Capture the cell that displays the provided text and extract its [x, y] central coordinate. 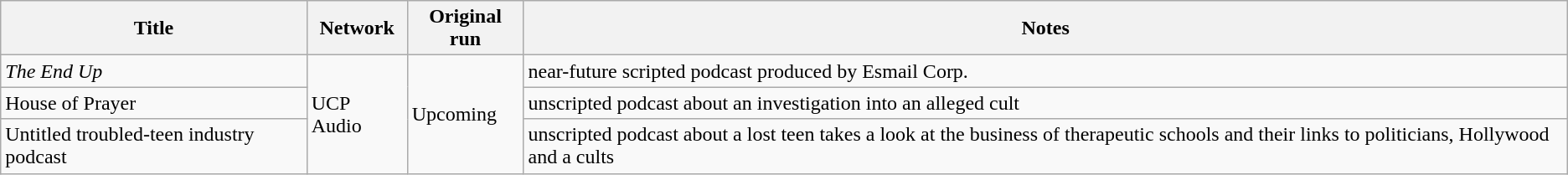
Notes [1045, 28]
Title [154, 28]
House of Prayer [154, 103]
Upcoming [466, 114]
unscripted podcast about an investigation into an alleged cult [1045, 103]
near-future scripted podcast produced by Esmail Corp. [1045, 71]
Untitled troubled-teen industry podcast [154, 146]
The End Up [154, 71]
UCP Audio [357, 114]
Original run [466, 28]
unscripted podcast about a lost teen takes a look at the business of therapeutic schools and their links to politicians, Hollywood and a cults [1045, 146]
Network [357, 28]
